Search for the cell housing the specified text and yield its (x, y) center coordinate. 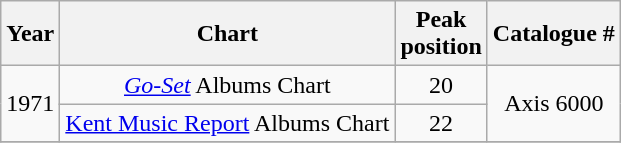
Kent Music Report Albums Chart (228, 123)
1971 (30, 104)
Chart (228, 34)
20 (441, 85)
Go-Set Albums Chart (228, 85)
Catalogue # (554, 34)
Year (30, 34)
22 (441, 123)
Axis 6000 (554, 104)
Peakposition (441, 34)
